Return the [X, Y] coordinate for the center point of the cell that contains the specified text.  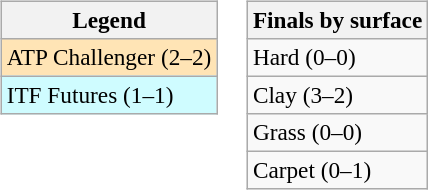
Clay (3–2) [337, 95]
Hard (0–0) [337, 57]
Finals by surface [337, 20]
ATP Challenger (2–2) [108, 57]
Carpet (0–1) [337, 171]
ITF Futures (1–1) [108, 95]
Legend [108, 20]
Grass (0–0) [337, 133]
